Return the (x, y) coordinate for the center point of the cell that contains the specified text.  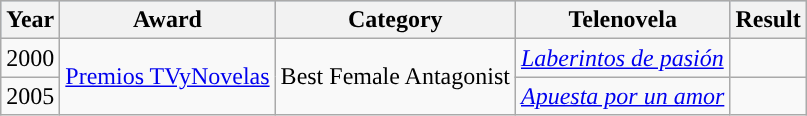
Year (30, 20)
2005 (30, 96)
Award (168, 20)
Result (768, 20)
Apuesta por un amor (622, 96)
2000 (30, 58)
Laberintos de pasión (622, 58)
Best Female Antagonist (395, 77)
Category (395, 20)
Premios TVyNovelas (168, 77)
Telenovela (622, 20)
